Output the [x, y] coordinate of the center of the cell containing the given text.  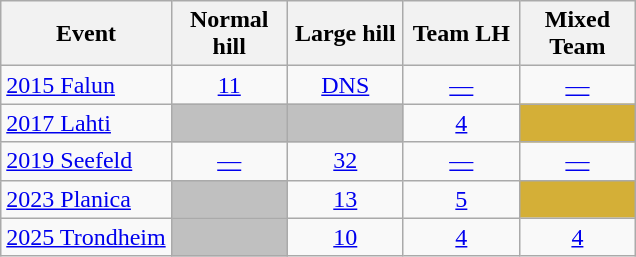
DNS [345, 85]
Large hill [345, 34]
11 [229, 85]
10 [345, 237]
Team LH [461, 34]
2025 Trondheim [86, 237]
2023 Planica [86, 199]
Normal hill [229, 34]
2017 Lahti [86, 123]
Event [86, 34]
2019 Seefeld [86, 161]
32 [345, 161]
5 [461, 199]
Mixed Team [577, 34]
2015 Falun [86, 85]
13 [345, 199]
